Search for the cell housing the specified text and yield its [X, Y] center coordinate. 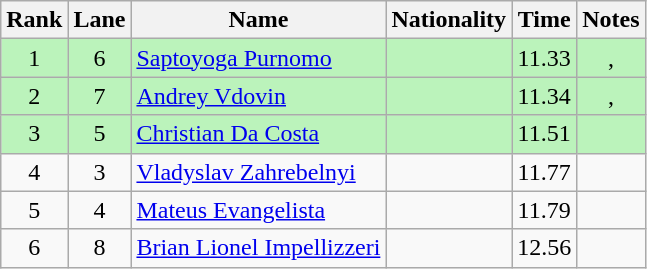
11.77 [544, 172]
2 [34, 96]
Christian Da Costa [258, 134]
11.34 [544, 96]
11.79 [544, 210]
Notes [611, 20]
Mateus Evangelista [258, 210]
Time [544, 20]
Nationality [449, 20]
1 [34, 58]
11.51 [544, 134]
11.33 [544, 58]
Lane [100, 20]
Vladyslav Zahrebelnyi [258, 172]
8 [100, 248]
Saptoyoga Purnomo [258, 58]
Brian Lionel Impellizzeri [258, 248]
Andrey Vdovin [258, 96]
12.56 [544, 248]
Name [258, 20]
Rank [34, 20]
7 [100, 96]
